Capture the cell that displays the provided text and extract its (X, Y) central coordinate. 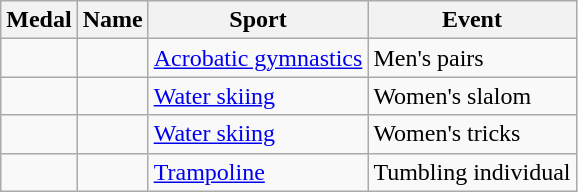
Women's tricks (472, 134)
Women's slalom (472, 96)
Medal (39, 20)
Event (472, 20)
Trampoline (258, 172)
Men's pairs (472, 58)
Name (112, 20)
Sport (258, 20)
Tumbling individual (472, 172)
Acrobatic gymnastics (258, 58)
